Search for the cell housing the specified text and yield its (X, Y) center coordinate. 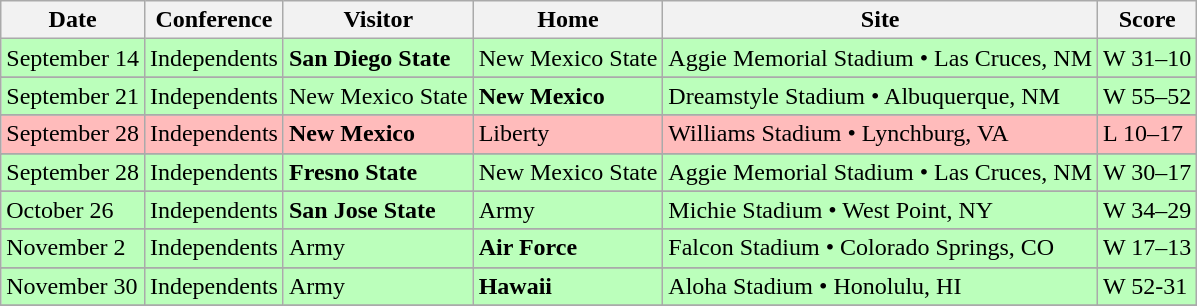
Liberty (568, 134)
San Diego State (378, 58)
Aloha Stadium • Honolulu, HI (880, 286)
September 14 (73, 58)
W 30–17 (1148, 172)
Michie Stadium • West Point, NY (880, 210)
November 30 (73, 286)
November 2 (73, 248)
Site (880, 20)
Score (1148, 20)
W 34–29 (1148, 210)
W 52-31 (1148, 286)
W 55–52 (1148, 96)
Fresno State (378, 172)
September 21 (73, 96)
Hawaii (568, 286)
Date (73, 20)
Dreamstyle Stadium • Albuquerque, NM (880, 96)
October 26 (73, 210)
Home (568, 20)
Visitor (378, 20)
W 31–10 (1148, 58)
Falcon Stadium • Colorado Springs, CO (880, 248)
W 17–13 (1148, 248)
San Jose State (378, 210)
L 10–17 (1148, 134)
Air Force (568, 248)
Williams Stadium • Lynchburg, VA (880, 134)
Conference (214, 20)
